Locate the cell with the specified text and output its (x, y) center coordinate. 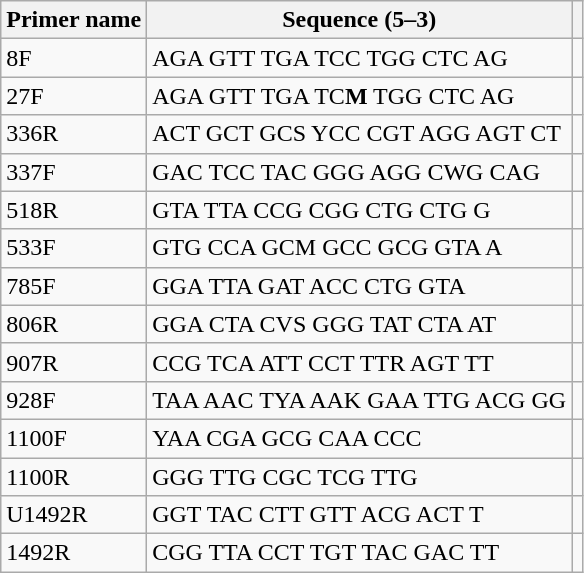
GGG TTG CGC TCG TTG (360, 477)
GTA TTA CCG CGG CTG CTG G (360, 210)
Primer name (74, 20)
CGG TTA CCT TGT TAC GAC TT (360, 553)
1492R (74, 553)
TAA AAC TYA AAK GAA TTG ACG GG (360, 400)
533F (74, 248)
YAA CGA GCG CAA CCC (360, 438)
785F (74, 286)
GGT TAC CTT GTT ACG ACT T (360, 515)
CCG TCA ATT CCT TTR AGT TT (360, 362)
1100R (74, 477)
518R (74, 210)
GGA TTA GAT ACC CTG GTA (360, 286)
AGA GTT TGA TCC TGG CTC AG (360, 58)
GAC TCC TAC GGG AGG CWG CAG (360, 172)
Sequence (5–3) (360, 20)
907R (74, 362)
27F (74, 96)
GTG CCA GCM GCC GCG GTA A (360, 248)
U1492R (74, 515)
ACT GCT GCS YCC CGT AGG AGT CT (360, 134)
AGA GTT TGA TCM TGG CTC AG (360, 96)
GGA CTA CVS GGG TAT CTA AT (360, 324)
8F (74, 58)
806R (74, 324)
1100F (74, 438)
337F (74, 172)
928F (74, 400)
336R (74, 134)
